Find where the given text appears and provide that cell's center as [x, y] coordinate. 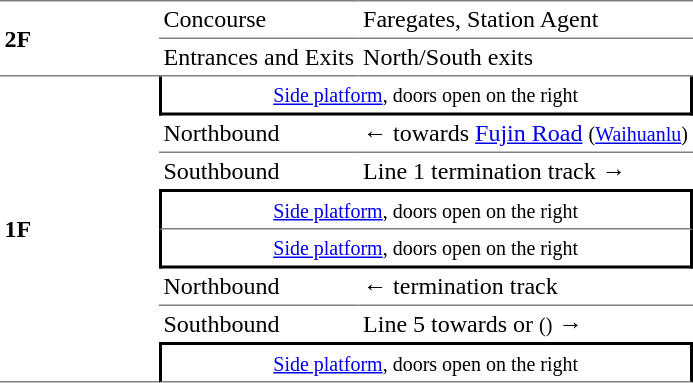
Entrances and Exits [259, 58]
← termination track [526, 287]
Line 5 towards or () → [526, 324]
Line 1 termination track → [526, 171]
North/South exits [526, 58]
1F [80, 229]
2F [80, 38]
Concourse [259, 20]
Faregates, Station Agent [526, 20]
← towards Fujin Road (Waihuanlu) [526, 135]
